Provide the (X, Y) coordinate of the cell's center where the given text is located.  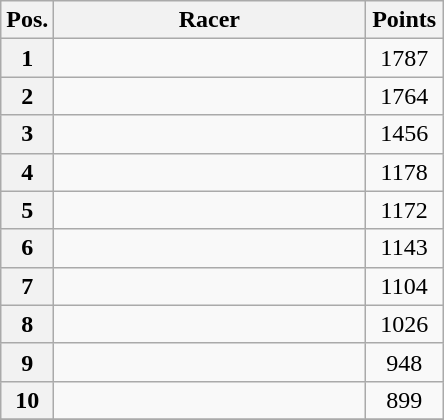
1787 (404, 58)
Racer (210, 20)
6 (28, 248)
1456 (404, 134)
1172 (404, 210)
1026 (404, 324)
1104 (404, 286)
1178 (404, 172)
899 (404, 400)
10 (28, 400)
1 (28, 58)
4 (28, 172)
1764 (404, 96)
948 (404, 362)
7 (28, 286)
5 (28, 210)
9 (28, 362)
3 (28, 134)
1143 (404, 248)
8 (28, 324)
Points (404, 20)
Pos. (28, 20)
2 (28, 96)
